Detect which cell encompasses the target text, then output its [X, Y] center coordinate. 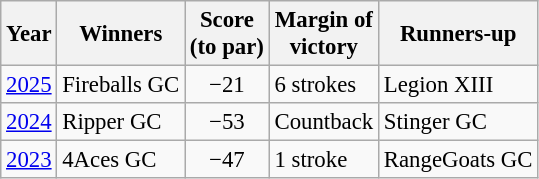
1 stroke [324, 160]
Countback [324, 122]
RangeGoats GC [458, 160]
−53 [228, 122]
Ripper GC [121, 122]
Winners [121, 34]
−47 [228, 160]
Stinger GC [458, 122]
Legion XIII [458, 85]
2024 [29, 122]
Score(to par) [228, 34]
6 strokes [324, 85]
2025 [29, 85]
Margin ofvictory [324, 34]
4Aces GC [121, 160]
Runners-up [458, 34]
2023 [29, 160]
−21 [228, 85]
Fireballs GC [121, 85]
Year [29, 34]
